Provide the [X, Y] coordinate of the cell's center where the given text is located.  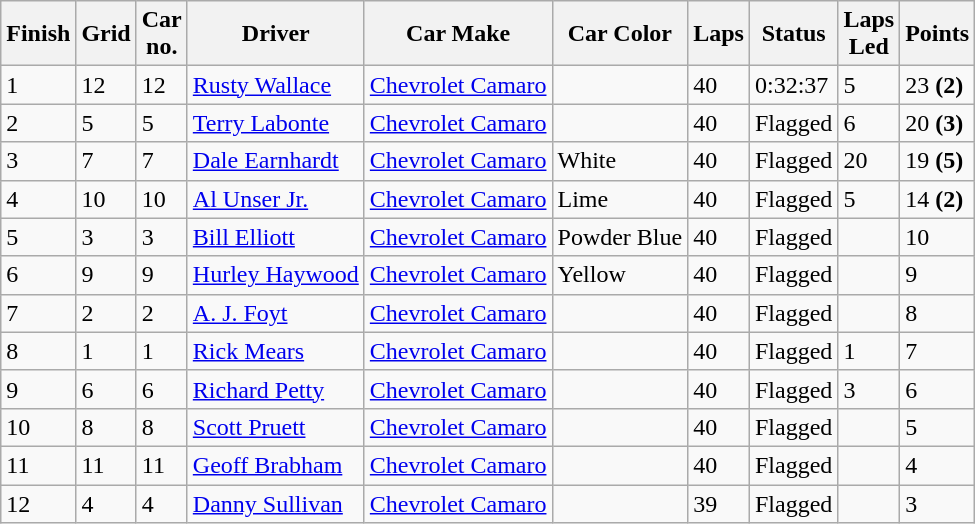
0:32:37 [793, 85]
Rusty Wallace [276, 85]
White [620, 161]
Richard Petty [276, 389]
Lime [620, 199]
Geoff Brabham [276, 465]
39 [719, 503]
Finish [38, 34]
A. J. Foyt [276, 313]
14 (2) [938, 199]
Danny Sullivan [276, 503]
Powder Blue [620, 237]
LapsLed [869, 34]
Car Color [620, 34]
Points [938, 34]
Bill Elliott [276, 237]
Dale Earnhardt [276, 161]
Grid [106, 34]
Car Make [458, 34]
19 (5) [938, 161]
Yellow [620, 275]
Status [793, 34]
Scott Pruett [276, 427]
20 (3) [938, 123]
Terry Labonte [276, 123]
Laps [719, 34]
Carno. [162, 34]
23 (2) [938, 85]
Driver [276, 34]
Al Unser Jr. [276, 199]
Rick Mears [276, 351]
Hurley Haywood [276, 275]
20 [869, 161]
